Capture the cell that displays the provided text and extract its (x, y) central coordinate. 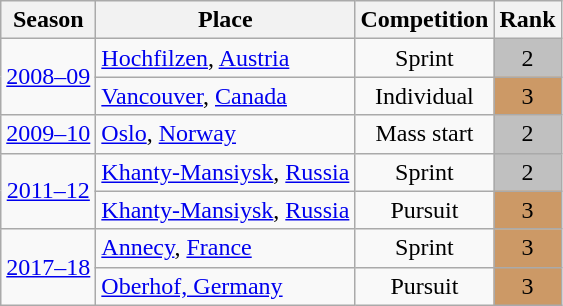
2011–12 (48, 191)
2017–18 (48, 267)
Season (48, 20)
Competition (424, 20)
Rank (528, 20)
Vancouver, Canada (226, 96)
Annecy, France (226, 248)
Mass start (424, 134)
2008–09 (48, 77)
Place (226, 20)
Hochfilzen, Austria (226, 58)
2009–10 (48, 134)
Oberhof, Germany (226, 286)
Oslo, Norway (226, 134)
Individual (424, 96)
